Provide the (X, Y) coordinate of the cell's center where the given text is located.  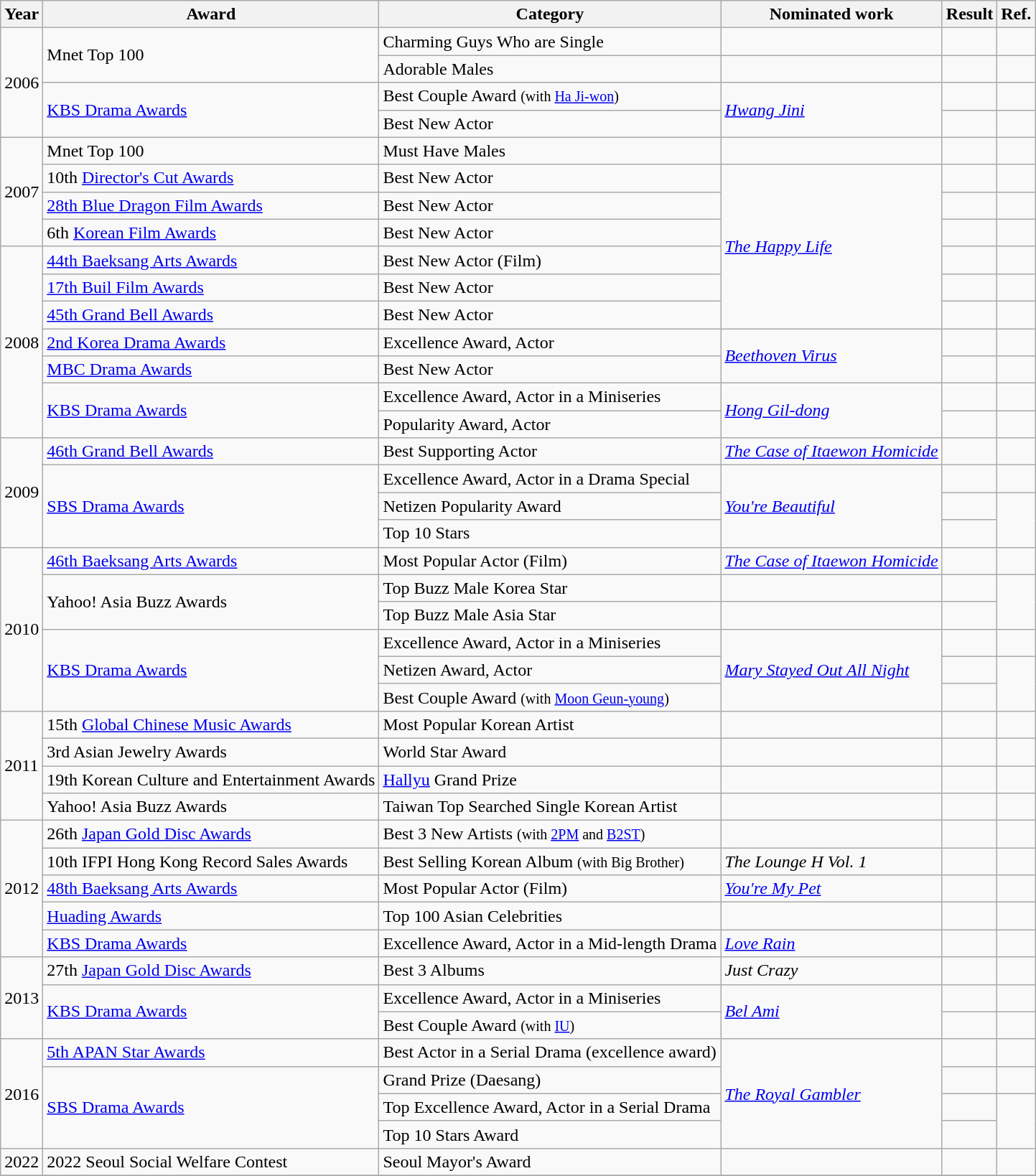
2022 (22, 1162)
Mary Stayed Out All Night (831, 670)
Best Couple Award (with Ha Ji-won) (550, 96)
2009 (22, 493)
Must Have Males (550, 151)
17th Buil Film Awards (211, 287)
Love Rain (831, 943)
Best Couple Award (with IU) (550, 1025)
Netizen Award, Actor (550, 670)
Adorable Males (550, 69)
44th Baeksang Arts Awards (211, 260)
Best Couple Award (with Moon Geun-young) (550, 697)
Top Buzz Male Asia Star (550, 615)
Best Supporting Actor (550, 452)
Top 10 Stars (550, 533)
2022 Seoul Social Welfare Contest (211, 1162)
MBC Drama Awards (211, 370)
Best Actor in a Serial Drama (excellence award) (550, 1053)
2011 (22, 765)
Taiwan Top Searched Single Korean Artist (550, 807)
Ref. (1017, 14)
5th APAN Star Awards (211, 1053)
Top Excellence Award, Actor in a Serial Drama (550, 1107)
Netizen Popularity Award (550, 506)
Best 3 Albums (550, 971)
Charming Guys Who are Single (550, 42)
Category (550, 14)
2008 (22, 342)
2006 (22, 83)
45th Grand Bell Awards (211, 314)
Top 10 Stars Award (550, 1134)
10th Director's Cut Awards (211, 178)
46th Grand Bell Awards (211, 452)
Hong Gil-dong (831, 411)
World Star Award (550, 752)
Top Buzz Male Korea Star (550, 588)
Result (969, 14)
Nominated work (831, 14)
Award (211, 14)
Seoul Mayor's Award (550, 1162)
27th Japan Gold Disc Awards (211, 971)
The Happy Life (831, 246)
Hwang Jini (831, 110)
15th Global Chinese Music Awards (211, 724)
The Royal Gambler (831, 1093)
6th Korean Film Awards (211, 233)
Grand Prize (Daesang) (550, 1080)
3rd Asian Jewelry Awards (211, 752)
Beethoven Virus (831, 356)
Best 3 New Artists (with 2PM and B2ST) (550, 834)
2016 (22, 1093)
Most Popular Korean Artist (550, 724)
Popularity Award, Actor (550, 424)
Bel Ami (831, 1012)
Top 100 Asian Celebrities (550, 916)
28th Blue Dragon Film Awards (211, 205)
2nd Korea Drama Awards (211, 342)
The Lounge H Vol. 1 (831, 862)
Year (22, 14)
Huading Awards (211, 916)
46th Baeksang Arts Awards (211, 561)
2010 (22, 629)
2013 (22, 998)
Best Selling Korean Album (with Big Brother) (550, 862)
10th IFPI Hong Kong Record Sales Awards (211, 862)
You're Beautiful (831, 506)
48th Baeksang Arts Awards (211, 889)
You're My Pet (831, 889)
Best New Actor (Film) (550, 260)
2007 (22, 192)
Excellence Award, Actor in a Mid-length Drama (550, 943)
Just Crazy (831, 971)
Hallyu Grand Prize (550, 779)
Excellence Award, Actor in a Drama Special (550, 479)
26th Japan Gold Disc Awards (211, 834)
19th Korean Culture and Entertainment Awards (211, 779)
Excellence Award, Actor (550, 342)
2012 (22, 889)
